Identify which cell holds the provided text, then report its (X, Y) central coordinate. 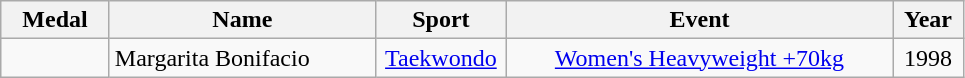
Year (928, 20)
Taekwondo (440, 58)
1998 (928, 58)
Sport (440, 20)
Name (242, 20)
Women's Heavyweight +70kg (699, 58)
Margarita Bonifacio (242, 58)
Event (699, 20)
Medal (56, 20)
